From the cell containing the given text, extract its center point as (x, y) coordinate. 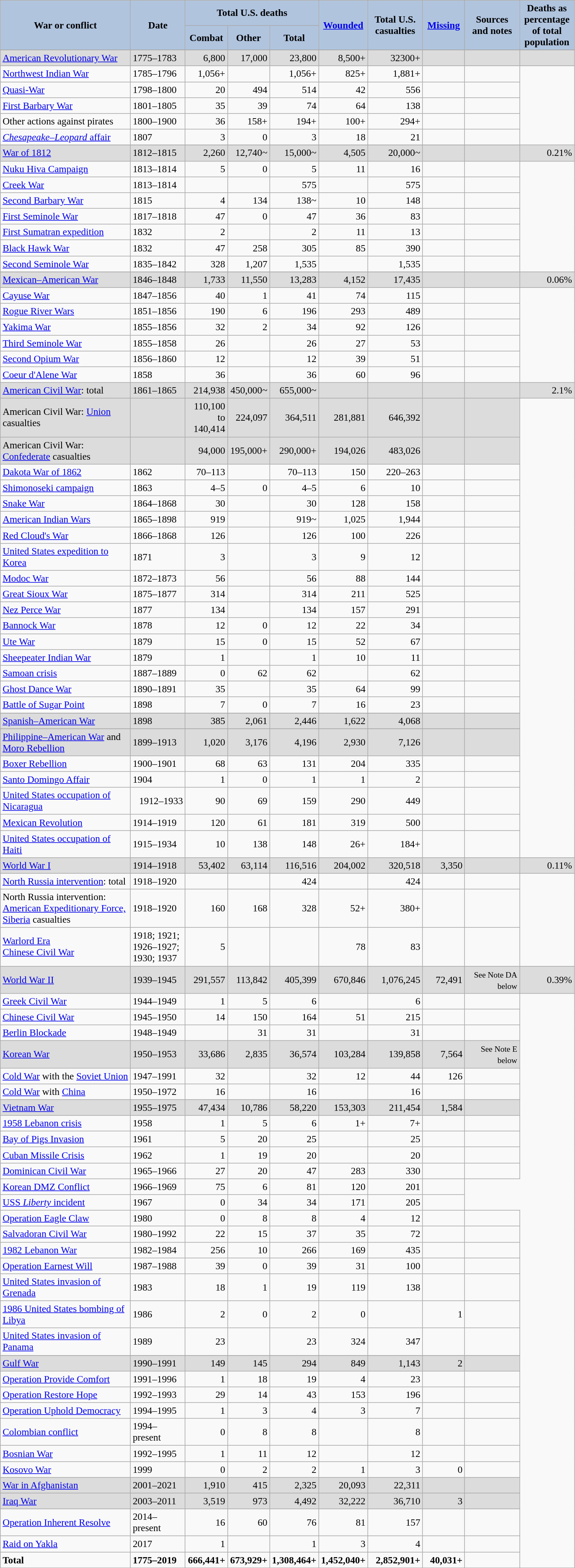
Nuku Hiva Campaign (65, 169)
United States invasion of Panama (65, 1342)
214,938 (206, 390)
Red Cloud's War (65, 535)
204,002 (343, 865)
American Indian Wars (65, 519)
61 (249, 822)
44 (395, 1076)
1944–1949 (158, 1001)
1,622 (343, 721)
32,222 (343, 1501)
646,392 (395, 417)
1899–1913 (158, 742)
153 (343, 1395)
335 (395, 763)
76 (294, 1523)
1989 (158, 1342)
52 (343, 642)
194+ (294, 121)
1990–1991 (158, 1363)
139,858 (395, 1054)
1950–1972 (158, 1092)
181 (294, 822)
2017 (158, 1544)
78 (343, 947)
1865–1898 (158, 519)
Shimonoseki campaign (65, 488)
169 (343, 1250)
Cold War with China (65, 1092)
Samoan crisis (65, 673)
1847–1856 (158, 295)
291,557 (206, 980)
483,026 (395, 450)
1,020 (206, 742)
7,564 (444, 1054)
Great Sioux War (65, 594)
1962 (158, 1155)
See Note DA below (492, 980)
220–263 (395, 472)
Battle of Sugar Point (65, 705)
Salvadoran Civil War (65, 1234)
1890–1891 (158, 689)
Total U.S. deaths (252, 13)
364,511 (294, 417)
8,500+ (343, 58)
United States occupation of Haiti (65, 844)
Date (158, 25)
1,452,040+ (343, 1560)
226 (395, 535)
2003–2011 (158, 1501)
Snake War (65, 503)
1914–1919 (158, 822)
67 (395, 642)
1855–1858 (158, 343)
405,399 (294, 980)
3,350 (444, 865)
American Revolutionary War (65, 58)
1,143 (395, 1363)
1904 (158, 779)
15,000~ (294, 153)
500 (395, 822)
4,505 (343, 153)
42 (343, 90)
32300+ (395, 58)
40 (206, 295)
99 (395, 689)
1,584 (444, 1107)
Second Barbary War (65, 200)
324 (343, 1342)
Operation Eagle Claw (65, 1218)
1958 Lebanon crisis (65, 1123)
1915–1934 (158, 844)
72,491 (444, 980)
258 (249, 248)
164 (294, 1017)
1,881+ (395, 74)
Korean War (65, 1054)
Sheepeater Indian War (65, 657)
215 (395, 1017)
0.11% (547, 865)
1980–1992 (158, 1234)
85 (343, 248)
17,435 (395, 279)
92 (343, 327)
514 (294, 90)
20,093 (343, 1485)
380+ (395, 908)
825+ (343, 74)
1887–1889 (158, 673)
Quasi-War (65, 90)
Dominican Civil War (65, 1171)
266 (294, 1250)
4,492 (294, 1501)
1812–1815 (158, 153)
2,852,901+ (395, 1560)
1961 (158, 1139)
0.06% (547, 279)
58,220 (294, 1107)
1,944 (395, 519)
1986 (158, 1314)
1986 United States bombing of Libya (65, 1314)
Bay of Pigs Invasion (65, 1139)
Cold War with the Soviet Union (65, 1076)
319 (343, 822)
100+ (343, 121)
138~ (294, 200)
1846–1848 (158, 279)
Cuban Missile Crisis (65, 1155)
Coeur d'Alene War (65, 375)
Operation Inherent Resolve (65, 1523)
1800–1900 (158, 121)
1863 (158, 488)
1982 Lebanon War (65, 1250)
Total U.S. casualties (395, 25)
Chesapeake–Leopard affair (65, 137)
1958 (158, 1123)
Mexican–American War (65, 279)
194,026 (343, 450)
1912–1933 (158, 801)
131 (294, 763)
Santo Domingo Affair (65, 779)
Dakota War of 1862 (65, 472)
919 (206, 519)
849 (343, 1363)
Philippine–American War and Moro Rebellion (65, 742)
Wounded (343, 25)
293 (343, 311)
171 (343, 1202)
283 (343, 1171)
Other actions against pirates (65, 121)
1877 (158, 610)
145 (249, 1363)
1,733 (206, 279)
Spanish–American War (65, 721)
First Sumatran expedition (65, 232)
Mexican Revolution (65, 822)
195,000+ (249, 450)
American Civil War: total (65, 390)
90 (206, 801)
1878 (158, 626)
Rogue River Wars (65, 311)
36,710 (395, 1501)
4,068 (395, 721)
305 (294, 248)
290,000+ (294, 450)
670,846 (343, 980)
26+ (343, 844)
128 (343, 503)
149 (206, 1363)
Boxer Rebellion (65, 763)
1875–1877 (158, 594)
Bosnian War (65, 1453)
13 (395, 232)
1815 (158, 200)
1967 (158, 1202)
9 (343, 556)
415 (249, 1485)
2001–2021 (158, 1485)
North Russia intervention: American Expeditionary Force, Siberia casualties (65, 908)
494 (249, 90)
256 (206, 1250)
Berlin Blockade (65, 1032)
Other (249, 38)
0.21% (547, 153)
First Barbary War (65, 105)
211,454 (395, 1107)
47,434 (206, 1107)
23,800 (294, 58)
103,284 (343, 1054)
68 (206, 763)
Warlord Era Chinese Civil War (65, 947)
1992–1993 (158, 1395)
Kosovo War (65, 1469)
385 (206, 721)
Raid on Yakla (65, 1544)
53 (395, 343)
20,000~ (395, 153)
1955–1975 (158, 1107)
1775–2019 (158, 1560)
6,800 (206, 58)
158 (395, 503)
World War II (65, 980)
52+ (343, 908)
1866–1868 (158, 535)
1947–1991 (158, 1076)
7,126 (395, 742)
Vietnam War (65, 1107)
21 (395, 137)
666,441+ (206, 1560)
1950–1953 (158, 1054)
1991–1996 (158, 1379)
Northwest Indian War (65, 74)
3,176 (249, 742)
2014–present (158, 1523)
158+ (249, 121)
2.1% (547, 390)
94,000 (206, 450)
655,000~ (294, 390)
450,000~ (249, 390)
1992–1995 (158, 1453)
Cayuse War (65, 295)
1798–1800 (158, 90)
347 (395, 1342)
Third Seminole War (65, 343)
Yakima War (65, 327)
204 (343, 763)
World War I (65, 865)
1948–1949 (158, 1032)
Operation Uphold Democracy (65, 1410)
Missing (444, 25)
119 (343, 1287)
1939–1945 (158, 980)
Nez Perce War (65, 610)
1775–1783 (158, 58)
168 (249, 908)
0.39% (547, 980)
489 (395, 311)
43 (294, 1395)
United States invasion of Grenada (65, 1287)
115 (395, 295)
205 (395, 1202)
1914–1918 (158, 865)
1+ (343, 1123)
72 (395, 1234)
Black Hawk War (65, 248)
Second Opium War (65, 359)
1801–1805 (158, 105)
Chinese Civil War (65, 1017)
390 (395, 248)
Sources and notes (492, 25)
224,097 (249, 417)
Ute War (65, 642)
110,100 to 140,414 (206, 417)
69 (249, 801)
1965–1966 (158, 1171)
2,061 (249, 721)
American Civil War: Confederate casualties (65, 450)
United States expedition to Korea (65, 556)
1980 (158, 1218)
Second Seminole War (65, 264)
144 (395, 578)
184+ (395, 844)
7+ (395, 1123)
1994–present (158, 1432)
North Russia intervention: total (65, 881)
41 (294, 295)
53,402 (206, 865)
Colombian conflict (65, 1432)
American Civil War: Union casualties (65, 417)
Gulf War (65, 1363)
96 (395, 375)
1851–1856 (158, 311)
290 (343, 801)
1945–1950 (158, 1017)
36,574 (294, 1054)
1835–1842 (158, 264)
First Seminole War (65, 216)
Korean DMZ Conflict (65, 1186)
2,446 (294, 721)
Ghost Dance War (65, 689)
3,519 (206, 1501)
2,835 (249, 1054)
1864–1868 (158, 503)
Bannock War (65, 626)
1862 (158, 472)
1785–1796 (158, 74)
201 (395, 1186)
1861–1865 (158, 390)
291 (395, 610)
1,308,464+ (294, 1560)
See Note E below (492, 1054)
63,114 (249, 865)
1871 (158, 556)
United States occupation of Nicaragua (65, 801)
War in Afghanistan (65, 1485)
1982–1984 (158, 1250)
153,303 (343, 1107)
556 (395, 90)
12,740~ (249, 153)
63 (249, 763)
Combat (206, 38)
1,910 (206, 1485)
40,031+ (444, 1560)
4,196 (294, 742)
294+ (395, 121)
116,516 (294, 865)
330 (395, 1171)
Creek War (65, 184)
294 (294, 1363)
2,260 (206, 153)
1856–1860 (158, 359)
159 (294, 801)
Greek Civil War (65, 1001)
War or conflict (65, 25)
Modoc War (65, 578)
1999 (158, 1469)
320,518 (395, 865)
525 (395, 594)
1987–1988 (158, 1265)
Iraq War (65, 1501)
190 (206, 311)
10,786 (249, 1107)
1855–1856 (158, 327)
37 (294, 1234)
435 (395, 1250)
113,842 (249, 980)
4,152 (343, 279)
22,311 (395, 1485)
919~ (294, 519)
1994–1995 (158, 1410)
13,283 (294, 279)
1900–1901 (158, 763)
1858 (158, 375)
1817–1818 (158, 216)
1983 (158, 1287)
973 (249, 1501)
Deaths as percentage of total population (547, 25)
1872–1873 (158, 578)
Operation Restore Hope (65, 1395)
211 (343, 594)
War of 1812 (65, 153)
1,076,245 (395, 980)
281,881 (343, 417)
449 (395, 801)
2,325 (294, 1485)
1,207 (249, 264)
33,686 (206, 1054)
1,025 (343, 519)
160 (206, 908)
2,930 (343, 742)
17,000 (249, 58)
75 (206, 1186)
673,929+ (249, 1560)
USS Liberty incident (65, 1202)
1966–1969 (158, 1186)
1918; 1921; 1926–1927; 1930; 1937 (158, 947)
29 (206, 1395)
88 (343, 578)
11,550 (249, 279)
1807 (158, 137)
Operation Earnest Will (65, 1265)
Operation Provide Comfort (65, 1379)
